Capture the cell that displays the provided text and extract its (x, y) central coordinate. 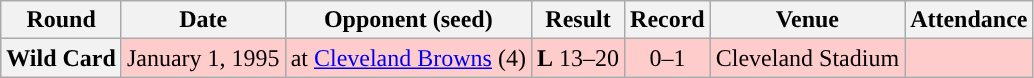
0–1 (668, 58)
Round (62, 20)
Opponent (seed) (408, 20)
at Cleveland Browns (4) (408, 58)
Result (578, 20)
L 13–20 (578, 58)
Record (668, 20)
January 1, 1995 (203, 58)
Attendance (969, 20)
Wild Card (62, 58)
Date (203, 20)
Venue (807, 20)
Cleveland Stadium (807, 58)
